Pinpoint the cell where the given text exists, returning its (x, y) midpoint coordinate. 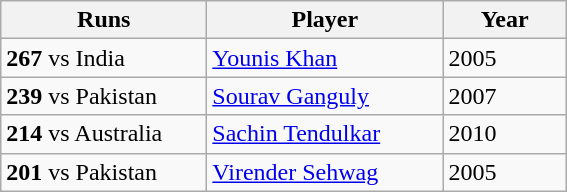
201 vs Pakistan (104, 172)
267 vs India (104, 58)
214 vs Australia (104, 134)
Year (505, 20)
Runs (104, 20)
Sourav Ganguly (325, 96)
Younis Khan (325, 58)
2010 (505, 134)
Sachin Tendulkar (325, 134)
Virender Sehwag (325, 172)
Player (325, 20)
239 vs Pakistan (104, 96)
2007 (505, 96)
